Determine the [X, Y] coordinate at the center of the cell enclosing the given text.  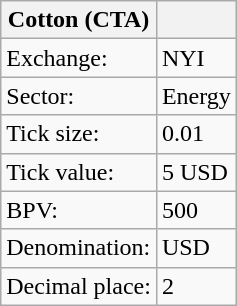
500 [196, 210]
Exchange: [79, 58]
5 USD [196, 172]
0.01 [196, 134]
2 [196, 286]
NYI [196, 58]
Denomination: [79, 248]
Cotton (CTA) [79, 20]
USD [196, 248]
Decimal place: [79, 286]
Sector: [79, 96]
Tick size: [79, 134]
Energy [196, 96]
BPV: [79, 210]
Tick value: [79, 172]
